Search for the cell housing the specified text and yield its (x, y) center coordinate. 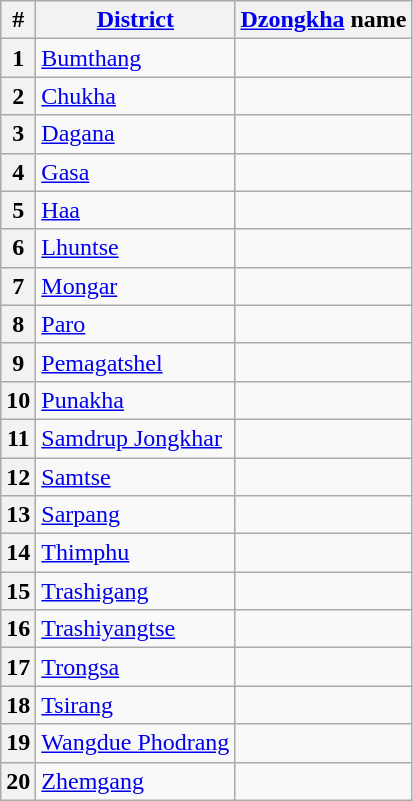
Dagana (136, 134)
2 (18, 96)
Mongar (136, 286)
District (136, 20)
6 (18, 248)
Bumthang (136, 58)
Pemagatshel (136, 362)
1 (18, 58)
19 (18, 743)
Dzongkha name (324, 20)
17 (18, 667)
Samtse (136, 477)
12 (18, 477)
Paro (136, 324)
5 (18, 210)
Trashigang (136, 591)
Punakha (136, 400)
Zhemgang (136, 781)
Lhuntse (136, 248)
9 (18, 362)
3 (18, 134)
18 (18, 705)
# (18, 20)
Trashiyangtse (136, 629)
8 (18, 324)
13 (18, 515)
Samdrup Jongkhar (136, 438)
Sarpang (136, 515)
Thimphu (136, 553)
16 (18, 629)
Chukha (136, 96)
Wangdue Phodrang (136, 743)
Trongsa (136, 667)
11 (18, 438)
Haa (136, 210)
Tsirang (136, 705)
4 (18, 172)
7 (18, 286)
15 (18, 591)
10 (18, 400)
20 (18, 781)
Gasa (136, 172)
14 (18, 553)
